Find where the given text appears and provide that cell's center as (X, Y) coordinate. 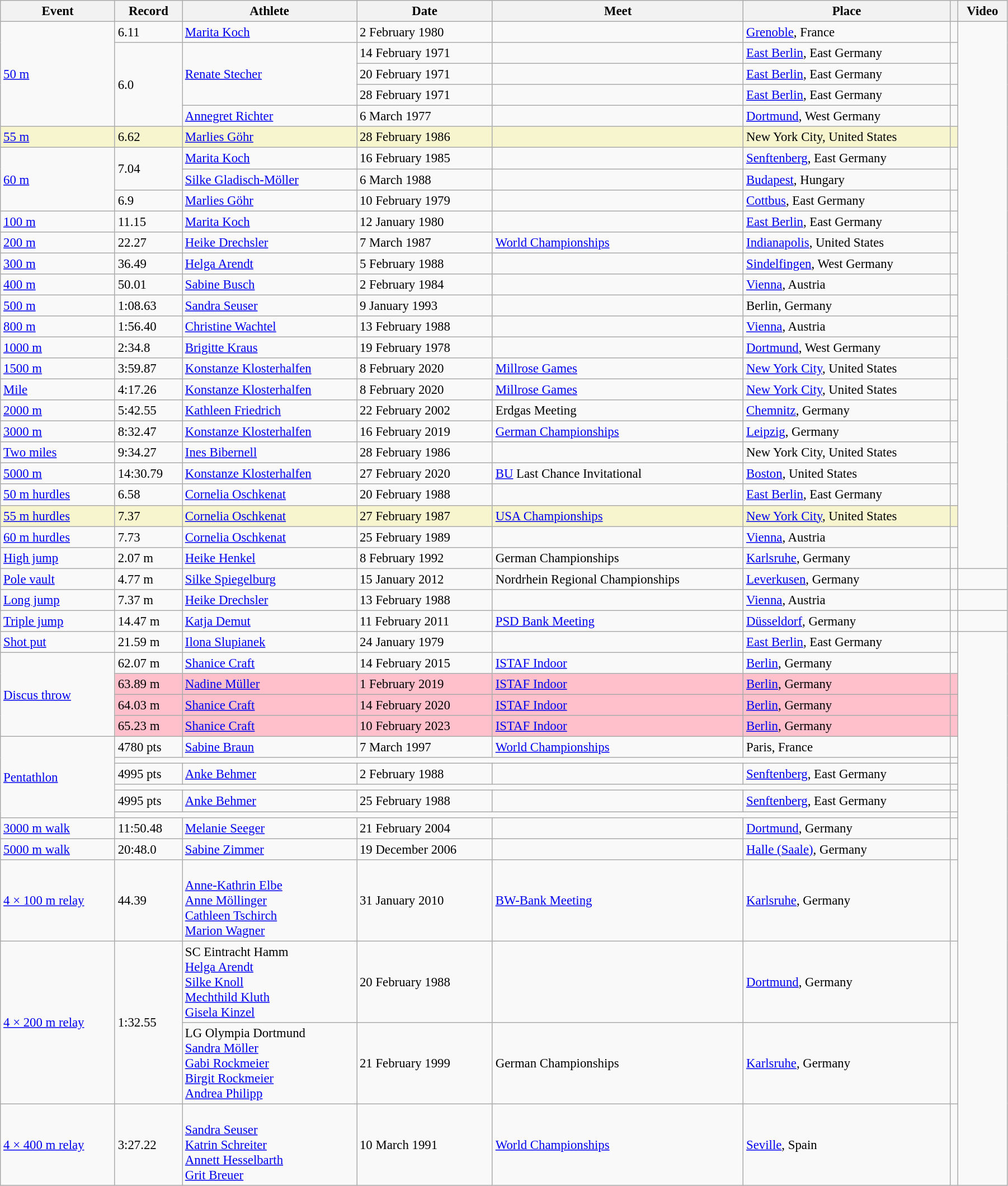
3:27.22 (148, 1145)
1000 m (58, 347)
BW-Bank Meeting (618, 900)
Budapest, Hungary (847, 180)
4.77 m (148, 579)
60 m (58, 179)
7.73 (148, 537)
6.58 (148, 495)
4780 pts (148, 747)
Melanie Seeger (270, 828)
7.37 m (148, 600)
5000 m walk (58, 849)
7.37 (148, 516)
Event (58, 11)
Long jump (58, 600)
Annegret Richter (270, 116)
4:17.26 (148, 390)
60 m hurdles (58, 537)
15 January 2012 (425, 579)
22.27 (148, 242)
1 February 2019 (425, 684)
Discus throw (58, 694)
2000 m (58, 411)
5:42.55 (148, 411)
Triple jump (58, 621)
Leipzig, Germany (847, 432)
Shot put (58, 642)
Silke Gladisch-Möller (270, 180)
21 February 1999 (425, 1063)
6.62 (148, 137)
14 February 2020 (425, 705)
14.47 m (148, 621)
63.89 m (148, 684)
Cottbus, East Germany (847, 200)
400 m (58, 285)
19 February 1978 (425, 347)
Sandra SeuserKatrin SchreiterAnnett HesselbarthGrit Breuer (270, 1145)
14 February 1971 (425, 53)
62.07 m (148, 663)
USA Championships (618, 516)
6.9 (148, 200)
10 March 1991 (425, 1145)
1:32.55 (148, 1023)
44.39 (148, 900)
14 February 2015 (425, 663)
LG Olympia DortmundSandra MöllerGabi RockmeierBirgit RockmeierAndrea Philipp (270, 1063)
16 February 2019 (425, 432)
Sandra Seuser (270, 305)
2:34.8 (148, 347)
Sindelfingen, West Germany (847, 263)
Mile (58, 390)
High jump (58, 558)
50 m (58, 74)
10 February 1979 (425, 200)
12 January 1980 (425, 222)
Grenoble, France (847, 32)
21.59 m (148, 642)
3000 m walk (58, 828)
Record (148, 11)
8:32.47 (148, 432)
Renate Stecher (270, 74)
27 February 1987 (425, 516)
Nordrhein Regional Championships (618, 579)
8 February 1992 (425, 558)
Indianapolis, United States (847, 242)
27 February 2020 (425, 474)
100 m (58, 222)
4 × 400 m relay (58, 1145)
1:08.63 (148, 305)
Katja Demut (270, 621)
SC Eintracht HammHelga ArendtSilke KnollMechthild KluthGisela Kinzel (270, 982)
55 m (58, 137)
7.04 (148, 169)
Christine Wachtel (270, 327)
65.23 m (148, 726)
21 February 2004 (425, 828)
31 January 2010 (425, 900)
10 February 2023 (425, 726)
25 February 1988 (425, 801)
16 February 1985 (425, 158)
20 February 1971 (425, 74)
PSD Bank Meeting (618, 621)
Video (982, 11)
7 March 1997 (425, 747)
7 March 1987 (425, 242)
28 February 1971 (425, 95)
2 February 1984 (425, 285)
22 February 2002 (425, 411)
50 m hurdles (58, 495)
Ines Bibernell (270, 453)
2 February 1980 (425, 32)
3:59.87 (148, 369)
Meet (618, 11)
1500 m (58, 369)
24 January 1979 (425, 642)
19 December 2006 (425, 849)
9 January 1993 (425, 305)
Boston, United States (847, 474)
Chemnitz, Germany (847, 411)
Two miles (58, 453)
11.15 (148, 222)
Place (847, 11)
Erdgas Meeting (618, 411)
Leverkusen, Germany (847, 579)
Pentathlon (58, 778)
6 March 1977 (425, 116)
5000 m (58, 474)
Sabine Zimmer (270, 849)
BU Last Chance Invitational (618, 474)
11:50.48 (148, 828)
Anne-Kathrin ElbeAnne MöllingerCathleen TschirchMarion Wagner (270, 900)
50.01 (148, 285)
3000 m (58, 432)
Ilona Slupianek (270, 642)
Pole vault (58, 579)
2.07 m (148, 558)
800 m (58, 327)
1:56.40 (148, 327)
64.03 m (148, 705)
4 × 100 m relay (58, 900)
Halle (Saale), Germany (847, 849)
Athlete (270, 11)
36.49 (148, 263)
Heike Henkel (270, 558)
Silke Spiegelburg (270, 579)
14:30.79 (148, 474)
6 March 1988 (425, 180)
Helga Arendt (270, 263)
11 February 2011 (425, 621)
Sabine Braun (270, 747)
4 × 200 m relay (58, 1023)
500 m (58, 305)
6.0 (148, 84)
25 February 1989 (425, 537)
Paris, France (847, 747)
2 February 1988 (425, 774)
Kathleen Friedrich (270, 411)
Date (425, 11)
5 February 1988 (425, 263)
Sabine Busch (270, 285)
Brigitte Kraus (270, 347)
Düsseldorf, Germany (847, 621)
300 m (58, 263)
9:34.27 (148, 453)
55 m hurdles (58, 516)
200 m (58, 242)
20:48.0 (148, 849)
6.11 (148, 32)
Seville, Spain (847, 1145)
Nadine Müller (270, 684)
